Output the (x, y) coordinate of the center of the cell containing the given text.  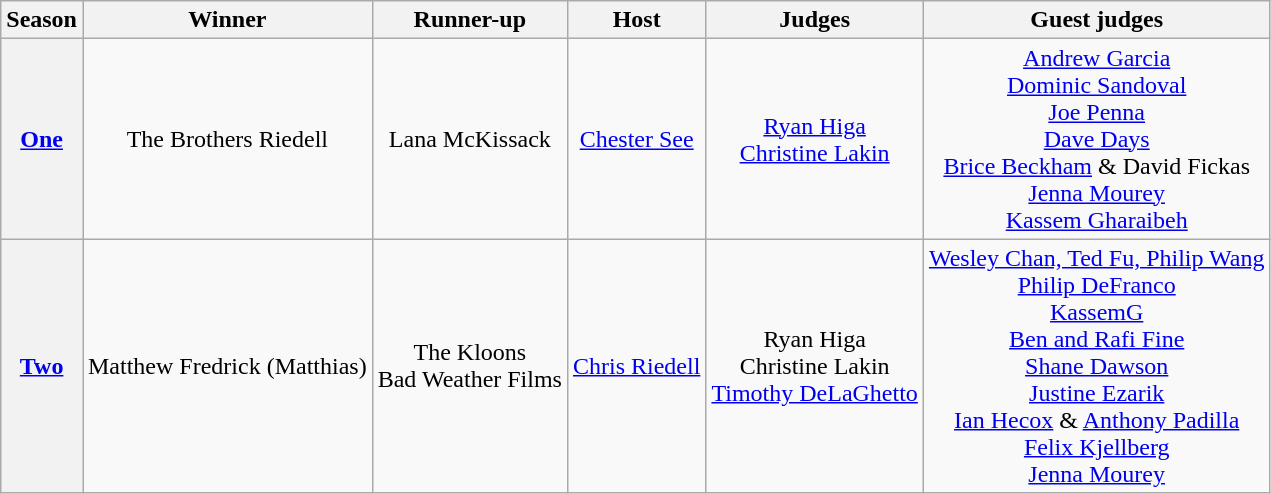
Winner (227, 20)
Chester See (636, 139)
Two (42, 366)
Chris Riedell (636, 366)
Guest judges (1096, 20)
One (42, 139)
Runner-up (470, 20)
Judges (815, 20)
Ryan HigaChristine Lakin (815, 139)
The Brothers Riedell (227, 139)
Matthew Fredrick (Matthias) (227, 366)
Ryan HigaChristine LakinTimothy DeLaGhetto (815, 366)
Season (42, 20)
Host (636, 20)
The KloonsBad Weather Films (470, 366)
Lana McKissack (470, 139)
Andrew Garcia Dominic SandovalJoe PennaDave DaysBrice Beckham & David FickasJenna MoureyKassem Gharaibeh (1096, 139)
